Provide the [x, y] coordinate of the cell's center where the given text is located.  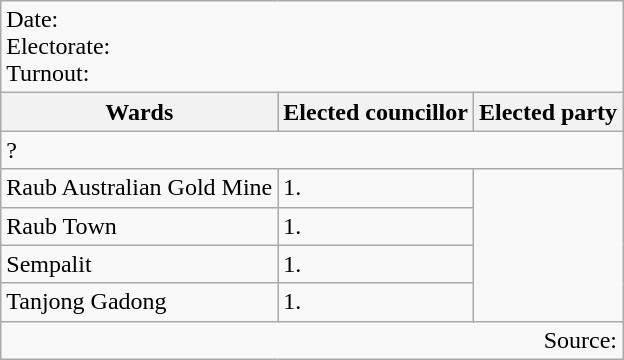
Date: Electorate: Turnout: [312, 47]
Source: [312, 340]
Raub Town [140, 226]
Wards [140, 112]
Sempalit [140, 264]
Raub Australian Gold Mine [140, 188]
Elected party [548, 112]
? [312, 150]
Tanjong Gadong [140, 302]
Elected councillor [376, 112]
